Locate the cell with the specified text and output its [X, Y] center coordinate. 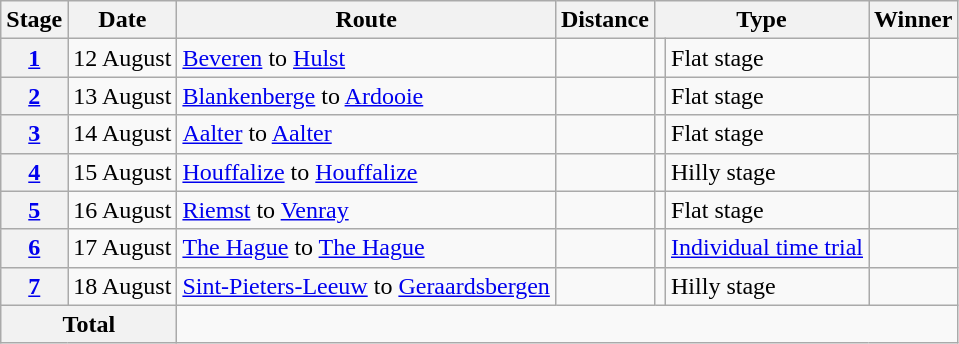
Aalter to Aalter [366, 134]
Winner [914, 20]
4 [34, 172]
1 [34, 58]
3 [34, 134]
Route [366, 20]
17 August [122, 248]
2 [34, 96]
16 August [122, 210]
5 [34, 210]
Individual time trial [768, 248]
Beveren to Hulst [366, 58]
Type [761, 20]
Total [89, 324]
Riemst to Venray [366, 210]
Distance [604, 20]
7 [34, 286]
Stage [34, 20]
12 August [122, 58]
13 August [122, 96]
Blankenberge to Ardooie [366, 96]
Houffalize to Houffalize [366, 172]
6 [34, 248]
15 August [122, 172]
Sint-Pieters-Leeuw to Geraardsbergen [366, 286]
The Hague to The Hague [366, 248]
18 August [122, 286]
Date [122, 20]
14 August [122, 134]
